Pinpoint the cell where the given text exists, returning its [x, y] midpoint coordinate. 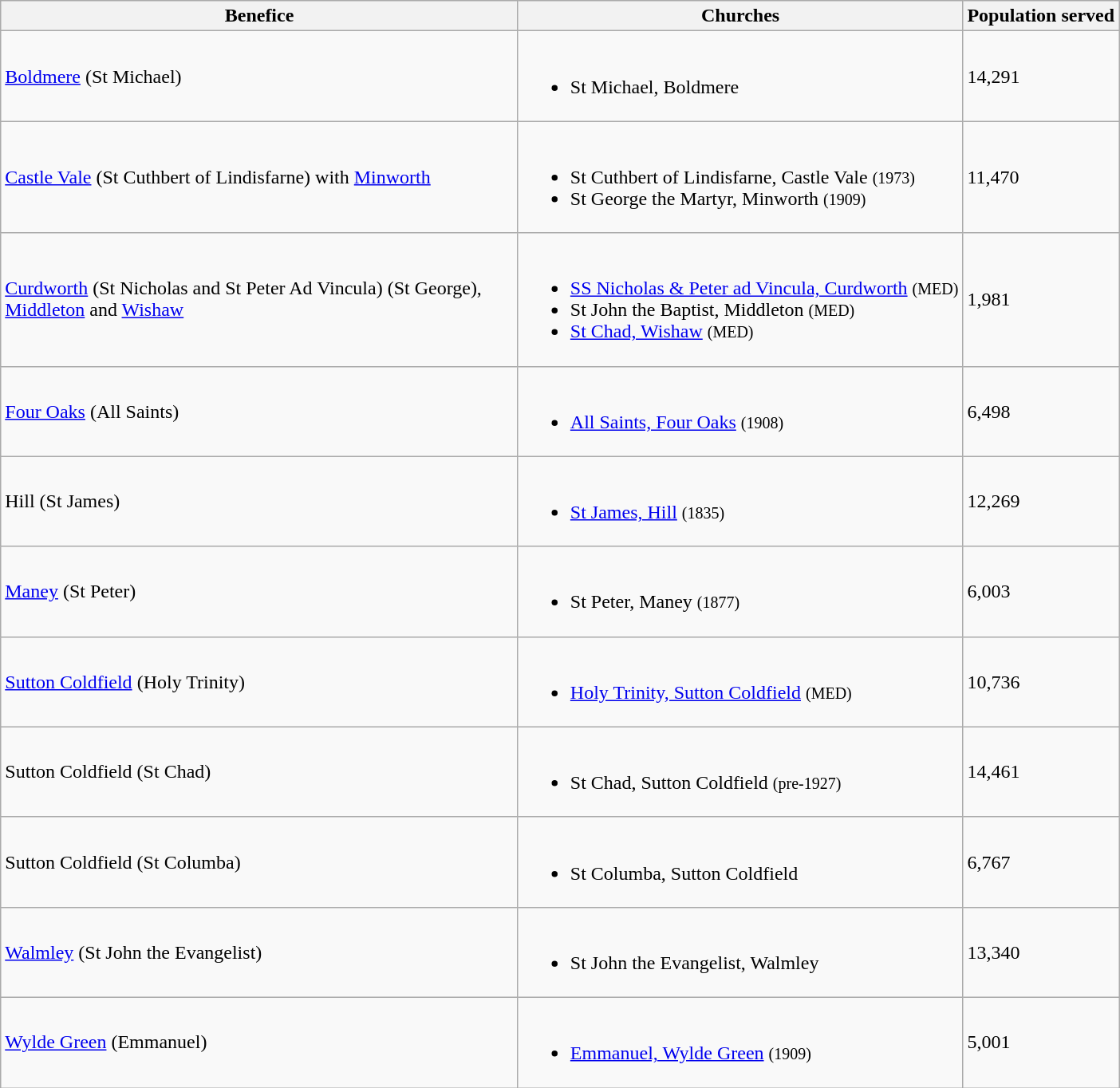
6,767 [1041, 861]
St Cuthbert of Lindisfarne, Castle Vale (1973)St George the Martyr, Minworth (1909) [740, 177]
Boldmere (St Michael) [260, 77]
Curdworth (St Nicholas and St Peter Ad Vincula) (St George), Middleton and Wishaw [260, 300]
Castle Vale (St Cuthbert of Lindisfarne) with Minworth [260, 177]
SS Nicholas & Peter ad Vincula, Curdworth (MED)St John the Baptist, Middleton (MED)St Chad, Wishaw (MED) [740, 300]
Benefice [260, 16]
St Michael, Boldmere [740, 77]
St Peter, Maney (1877) [740, 592]
All Saints, Four Oaks (1908) [740, 412]
12,269 [1041, 501]
Hill (St James) [260, 501]
11,470 [1041, 177]
Churches [740, 16]
14,461 [1041, 772]
10,736 [1041, 681]
Population served [1041, 16]
5,001 [1041, 1042]
Walmley (St John the Evangelist) [260, 952]
St John the Evangelist, Walmley [740, 952]
Wylde Green (Emmanuel) [260, 1042]
1,981 [1041, 300]
Sutton Coldfield (St Columba) [260, 861]
Maney (St Peter) [260, 592]
13,340 [1041, 952]
St Columba, Sutton Coldfield [740, 861]
Emmanuel, Wylde Green (1909) [740, 1042]
6,003 [1041, 592]
Holy Trinity, Sutton Coldfield (MED) [740, 681]
Sutton Coldfield (St Chad) [260, 772]
14,291 [1041, 77]
St James, Hill (1835) [740, 501]
Sutton Coldfield (Holy Trinity) [260, 681]
St Chad, Sutton Coldfield (pre-1927) [740, 772]
6,498 [1041, 412]
Four Oaks (All Saints) [260, 412]
